Return [X, Y] of the center of cell containing provided text 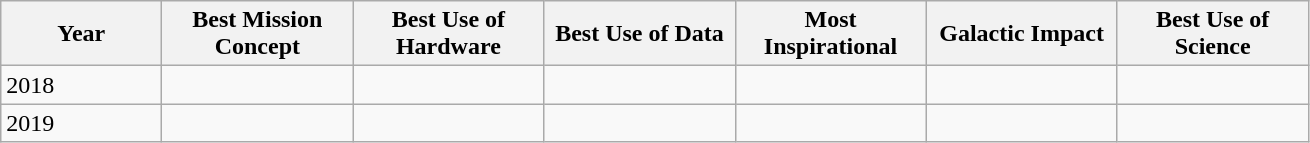
Best Use of Hardware [448, 34]
Best Use of Science [1212, 34]
2018 [82, 85]
Year [82, 34]
Best Mission Concept [258, 34]
2019 [82, 123]
Best Use of Data [640, 34]
Galactic Impact [1022, 34]
Most Inspirational [830, 34]
